Locate the cell with the specified text and output its [x, y] center coordinate. 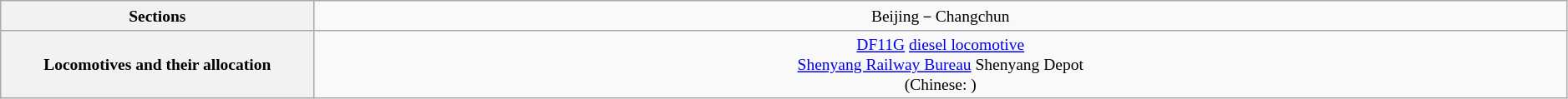
Sections [157, 16]
DF11G diesel locomotiveShenyang Railway Bureau Shenyang Depot(Chinese: ) [941, 65]
Locomotives and their allocation [157, 65]
Beijing－Changchun [941, 16]
